Return [x, y] of the center of cell containing provided text 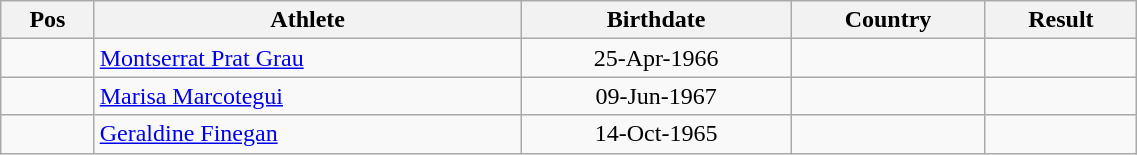
Marisa Marcotegui [308, 96]
14-Oct-1965 [656, 134]
25-Apr-1966 [656, 58]
Country [888, 20]
Montserrat Prat Grau [308, 58]
Geraldine Finegan [308, 134]
Athlete [308, 20]
09-Jun-1967 [656, 96]
Birthdate [656, 20]
Result [1061, 20]
Pos [48, 20]
